Locate the cell with the specified text and output its (x, y) center coordinate. 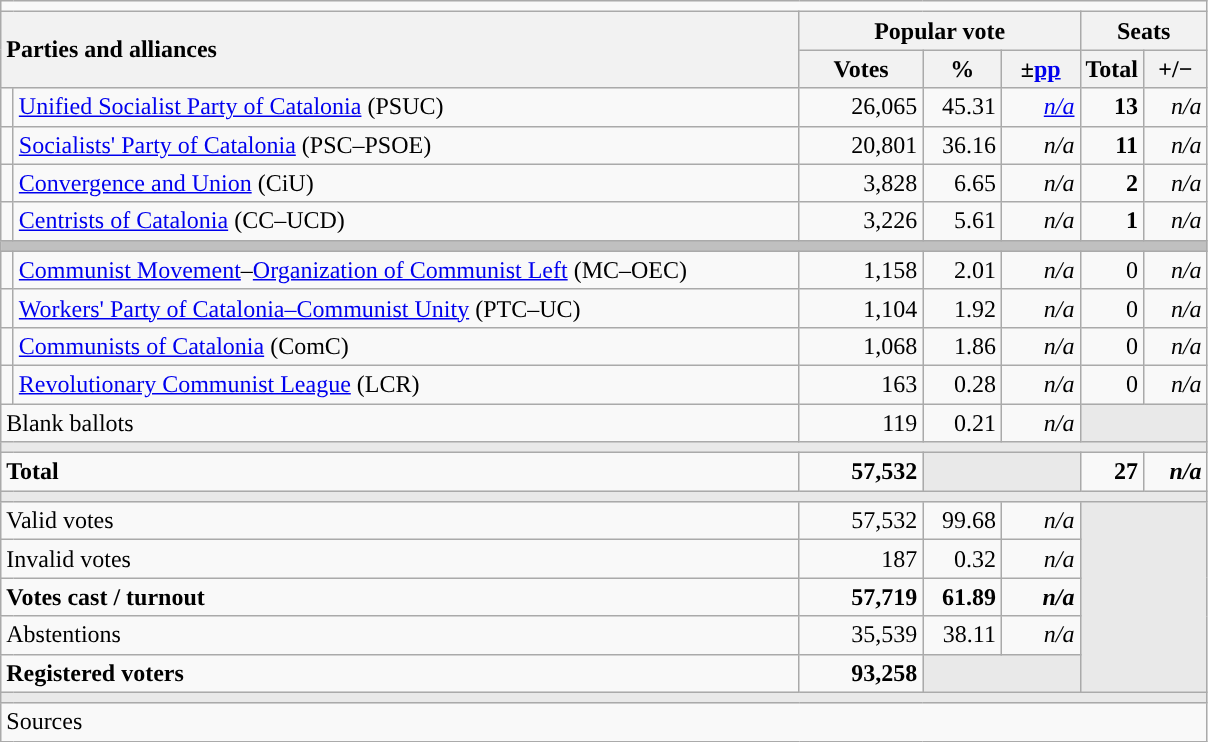
27 (1112, 472)
1,158 (861, 270)
Revolutionary Communist League (LCR) (406, 384)
45.31 (962, 107)
38.11 (962, 635)
119 (861, 423)
36.16 (962, 145)
Socialists' Party of Catalonia (PSC–PSOE) (406, 145)
Votes (861, 69)
+/− (1176, 69)
Invalid votes (400, 559)
±pp (1040, 69)
20,801 (861, 145)
Valid votes (400, 521)
3,226 (861, 221)
Popular vote (940, 31)
Registered voters (400, 673)
Centrists of Catalonia (CC–UCD) (406, 221)
Abstentions (400, 635)
1.86 (962, 346)
61.89 (962, 597)
11 (1112, 145)
Votes cast / turnout (400, 597)
Communists of Catalonia (ComC) (406, 346)
Seats (1144, 31)
35,539 (861, 635)
163 (861, 384)
% (962, 69)
0.32 (962, 559)
Communist Movement–Organization of Communist Left (MC–OEC) (406, 270)
Blank ballots (400, 423)
Unified Socialist Party of Catalonia (PSUC) (406, 107)
26,065 (861, 107)
0.21 (962, 423)
2 (1112, 183)
1 (1112, 221)
13 (1112, 107)
6.65 (962, 183)
1,068 (861, 346)
187 (861, 559)
57,719 (861, 597)
Sources (604, 722)
3,828 (861, 183)
99.68 (962, 521)
0.28 (962, 384)
Workers' Party of Catalonia–Communist Unity (PTC–UC) (406, 308)
1.92 (962, 308)
Parties and alliances (400, 50)
5.61 (962, 221)
1,104 (861, 308)
Convergence and Union (CiU) (406, 183)
93,258 (861, 673)
2.01 (962, 270)
